For the text-containing cell, return its midpoint in [x, y] coordinate format. 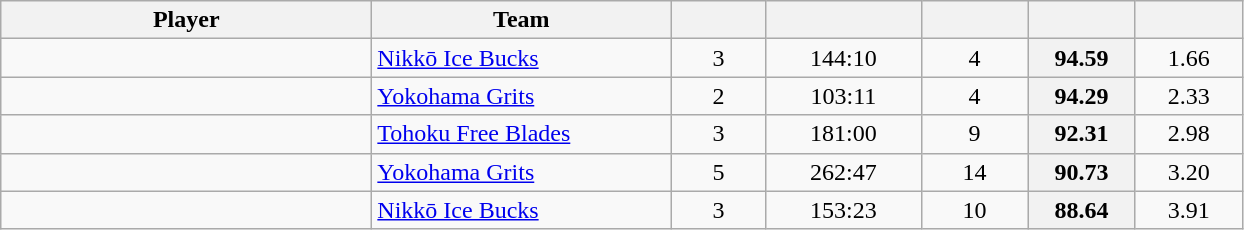
1.66 [1188, 58]
262:47 [844, 172]
103:11 [844, 96]
2.98 [1188, 134]
2 [718, 96]
153:23 [844, 210]
94.59 [1082, 58]
Tohoku Free Blades [522, 134]
94.29 [1082, 96]
88.64 [1082, 210]
3.91 [1188, 210]
5 [718, 172]
10 [974, 210]
Team [522, 20]
2.33 [1188, 96]
3.20 [1188, 172]
90.73 [1082, 172]
181:00 [844, 134]
14 [974, 172]
9 [974, 134]
144:10 [844, 58]
Player [186, 20]
92.31 [1082, 134]
